Output the [x, y] coordinate of the center of the cell containing the given text.  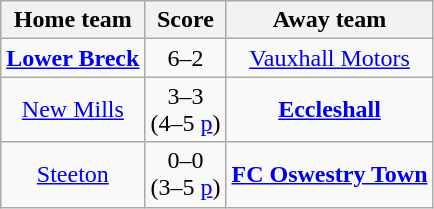
FC Oswestry Town [330, 174]
Eccleshall [330, 110]
Lower Breck [73, 58]
6–2 [186, 58]
Score [186, 20]
Vauxhall Motors [330, 58]
0–0(3–5 p) [186, 174]
New Mills [73, 110]
Steeton [73, 174]
Away team [330, 20]
Home team [73, 20]
3–3(4–5 p) [186, 110]
